Output the (X, Y) coordinate of the center of the cell containing the given text.  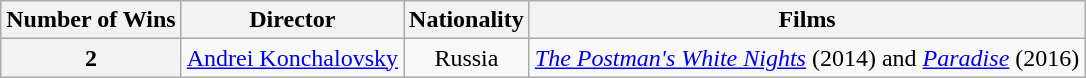
Russia (467, 58)
Films (807, 20)
The Postman's White Nights (2014) and Paradise (2016) (807, 58)
Nationality (467, 20)
Number of Wins (91, 20)
Director (292, 20)
2 (91, 58)
Andrei Konchalovsky (292, 58)
